Detect which cell encompasses the target text, then output its [X, Y] center coordinate. 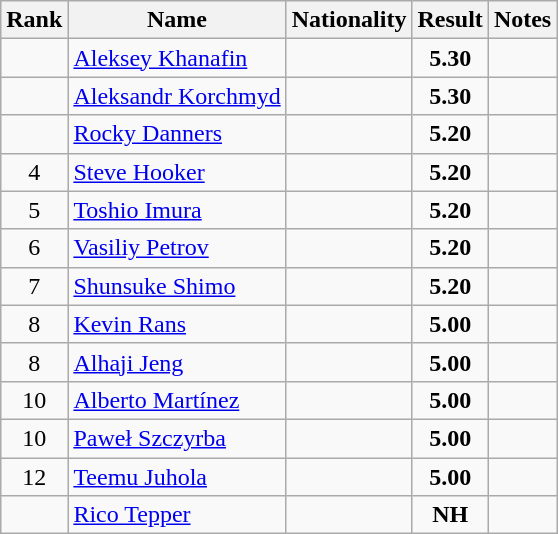
Vasiliy Petrov [177, 248]
Alhaji Jeng [177, 362]
NH [450, 515]
12 [34, 477]
Alberto Martínez [177, 400]
Rico Tepper [177, 515]
5 [34, 210]
Teemu Juhola [177, 477]
Paweł Szczyrba [177, 438]
Name [177, 20]
Result [450, 20]
Notes [522, 20]
Nationality [349, 20]
Aleksey Khanafin [177, 58]
Toshio Imura [177, 210]
Rocky Danners [177, 134]
6 [34, 248]
Kevin Rans [177, 324]
Steve Hooker [177, 172]
7 [34, 286]
Shunsuke Shimo [177, 286]
Rank [34, 20]
Aleksandr Korchmyd [177, 96]
4 [34, 172]
